Identify which cell holds the provided text, then report its [X, Y] central coordinate. 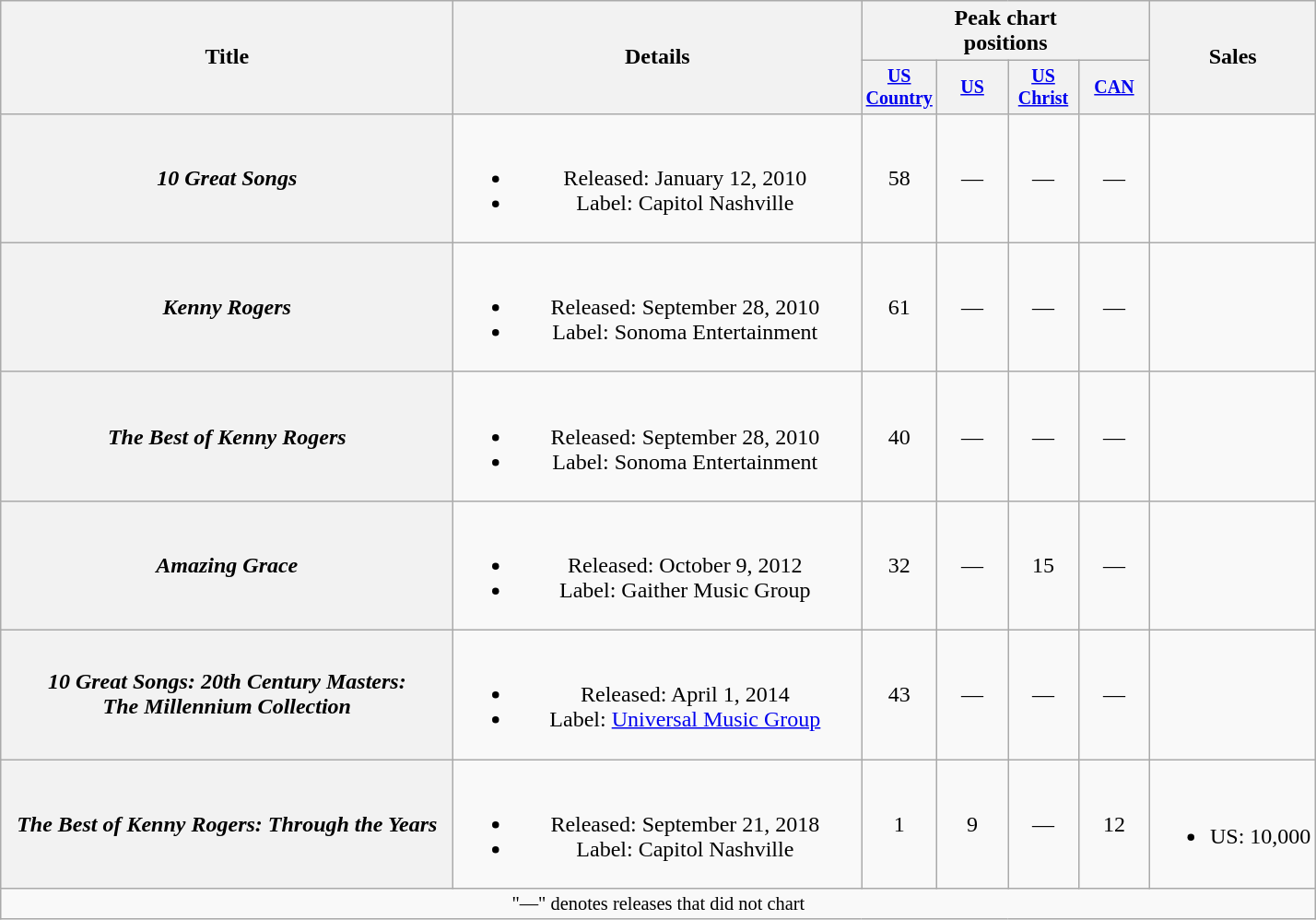
Released: January 12, 2010Label: Capitol Nashville [658, 178]
Released: September 21, 2018Label: Capitol Nashville [658, 824]
9 [973, 824]
Sales [1232, 57]
12 [1113, 824]
Title [227, 57]
Kenny Rogers [227, 307]
"—" denotes releases that did not chart [658, 904]
10 Great Songs [227, 178]
US Christ [1043, 87]
The Best of Kenny Rogers: Through the Years [227, 824]
US [973, 87]
US: 10,000 [1232, 824]
The Best of Kenny Rogers [227, 436]
US Country [899, 87]
58 [899, 178]
40 [899, 436]
Details [658, 57]
Amazing Grace [227, 565]
43 [899, 695]
Released: October 9, 2012Label: Gaither Music Group [658, 565]
15 [1043, 565]
61 [899, 307]
CAN [1113, 87]
10 Great Songs: 20th Century Masters:The Millennium Collection [227, 695]
1 [899, 824]
Peak chartpositions [1006, 31]
32 [899, 565]
Released: April 1, 2014Label: Universal Music Group [658, 695]
